From the cell containing the given text, extract its center point as (X, Y) coordinate. 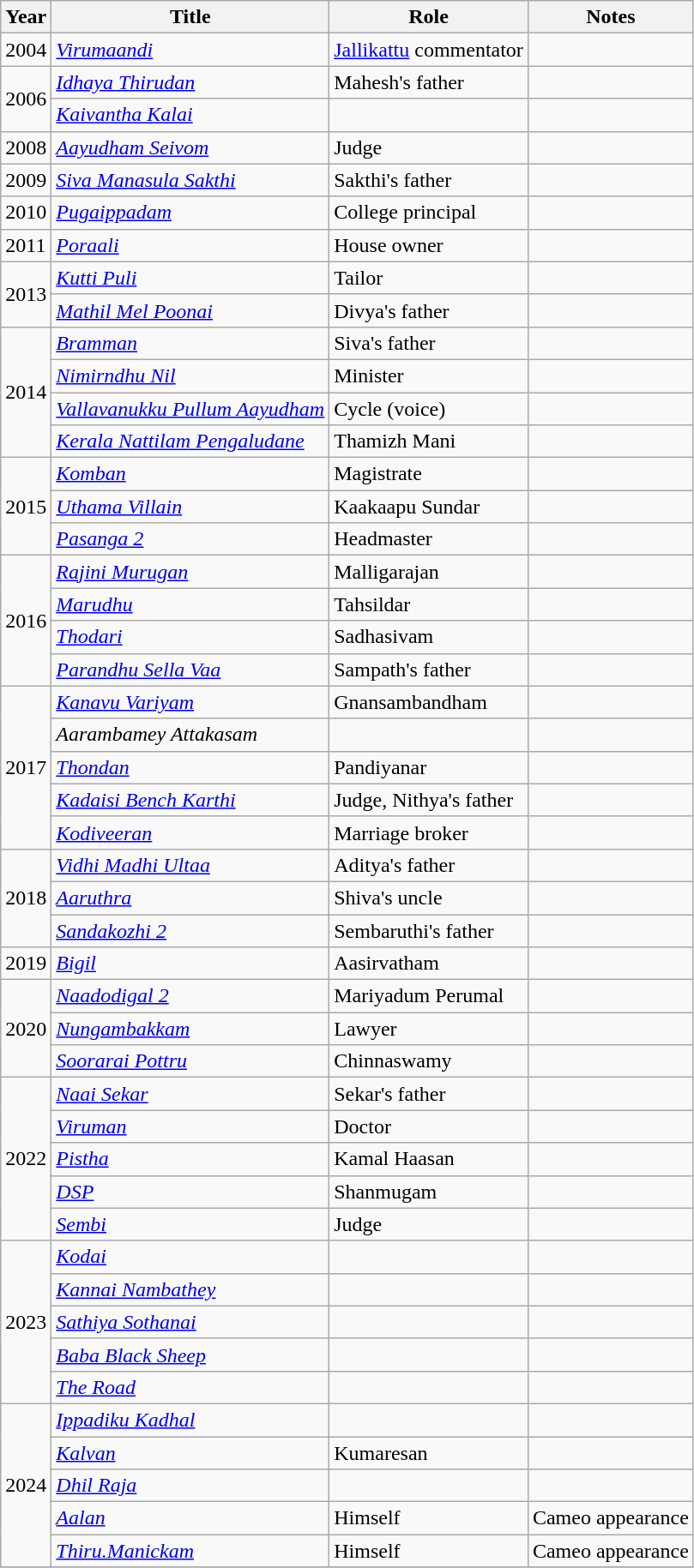
Sadhasivam (429, 637)
Mariyadum Perumal (429, 996)
2011 (26, 245)
Ippadiku Kadhal (190, 1420)
Mahesh's father (429, 82)
Aaruthra (190, 898)
Kadaisi Bench Karthi (190, 800)
Chinnaswamy (429, 1061)
Nungambakkam (190, 1029)
Idhaya Thirudan (190, 82)
Viruman (190, 1126)
Mathil Mel Poonai (190, 310)
Kaivantha Kalai (190, 115)
Siva's father (429, 343)
Bramman (190, 343)
Malligarajan (429, 572)
Aayudham Seivom (190, 147)
Dhil Raja (190, 1486)
Soorarai Pottru (190, 1061)
Pasanga 2 (190, 539)
2008 (26, 147)
2023 (26, 1322)
2022 (26, 1159)
Judge, Nithya's father (429, 800)
Thondan (190, 767)
Pistha (190, 1159)
Kannai Nambathey (190, 1289)
Rajini Murugan (190, 572)
Vidhi Madhi Ultaa (190, 865)
Thodari (190, 637)
Bigil (190, 964)
2014 (26, 392)
Kalvan (190, 1453)
Notes (611, 17)
Sembi (190, 1224)
Pandiyanar (429, 767)
2006 (26, 99)
Komban (190, 474)
2020 (26, 1029)
Gnansambandham (429, 702)
Uthama Villain (190, 507)
Sekar's father (429, 1094)
2009 (26, 180)
Lawyer (429, 1029)
Tahsildar (429, 604)
Minister (429, 375)
Naai Sekar (190, 1094)
Sathiya Sothanai (190, 1322)
Sandakozhi 2 (190, 930)
Marudhu (190, 604)
2019 (26, 964)
Shanmugam (429, 1192)
Poraali (190, 245)
Shiva's uncle (429, 898)
Jallikattu commentator (429, 50)
College principal (429, 213)
2018 (26, 898)
Sembaruthi's father (429, 930)
Aarambamey Attakasam (190, 735)
Tailor (429, 278)
Marriage broker (429, 832)
2015 (26, 507)
House owner (429, 245)
Kodai (190, 1257)
Parandhu Sella Vaa (190, 670)
Title (190, 17)
Sakthi's father (429, 180)
Divya's father (429, 310)
Doctor (429, 1126)
Aalan (190, 1518)
Virumaandi (190, 50)
Sampath's father (429, 670)
Kanavu Variyam (190, 702)
Naadodigal 2 (190, 996)
Magistrate (429, 474)
Thiru.Manickam (190, 1551)
Kodiveeran (190, 832)
Nimirndhu Nil (190, 375)
Kutti Puli (190, 278)
2024 (26, 1485)
Role (429, 17)
Aditya's father (429, 865)
Kaakaapu Sundar (429, 507)
2016 (26, 621)
Kumaresan (429, 1453)
Baba Black Sheep (190, 1355)
2013 (26, 294)
The Road (190, 1387)
Kerala Nattilam Pengaludane (190, 442)
Thamizh Mani (429, 442)
2017 (26, 767)
2010 (26, 213)
Siva Manasula Sakthi (190, 180)
Headmaster (429, 539)
Cycle (voice) (429, 409)
Kamal Haasan (429, 1159)
2004 (26, 50)
DSP (190, 1192)
Vallavanukku Pullum Aayudham (190, 409)
Pugaippadam (190, 213)
Aasirvatham (429, 964)
Year (26, 17)
